Identify which cell holds the provided text, then report its [x, y] central coordinate. 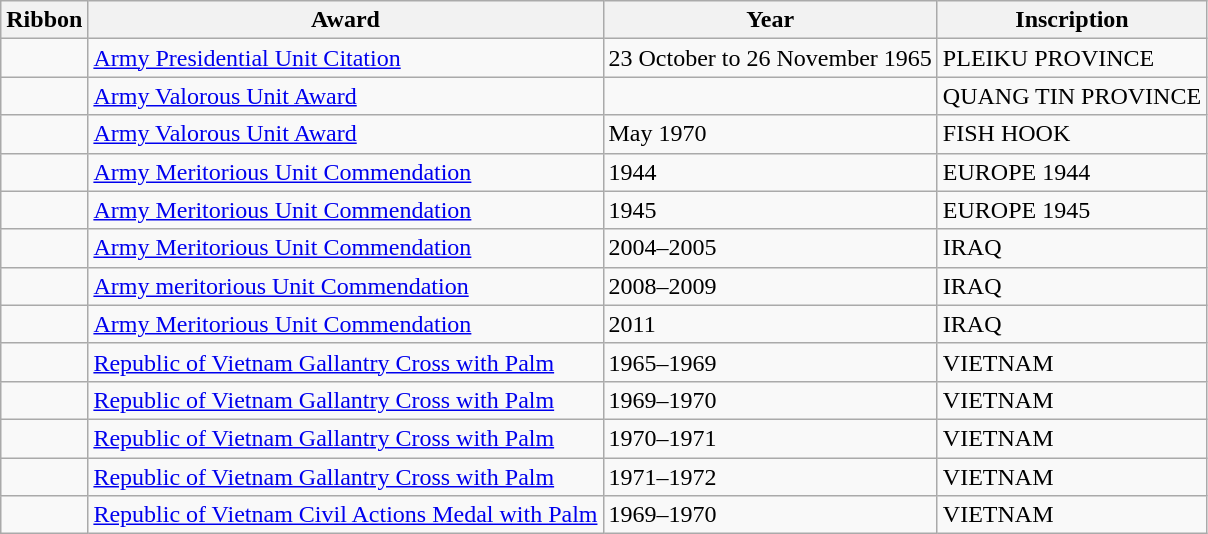
1971–1972 [770, 477]
Award [346, 20]
1944 [770, 172]
23 October to 26 November 1965 [770, 58]
2008–2009 [770, 286]
Ribbon [44, 20]
PLEIKU PROVINCE [1072, 58]
QUANG TIN PROVINCE [1072, 96]
Inscription [1072, 20]
1945 [770, 210]
EUROPE 1944 [1072, 172]
EUROPE 1945 [1072, 210]
2004–2005 [770, 248]
1970–1971 [770, 438]
Republic of Vietnam Civil Actions Medal with Palm [346, 515]
1965–1969 [770, 362]
May 1970 [770, 134]
FISH HOOK [1072, 134]
Year [770, 20]
Army Presidential Unit Citation [346, 58]
2011 [770, 324]
Army meritorious Unit Commendation [346, 286]
